Extract the (x, y) coordinate from the center of the cell holding the provided text.  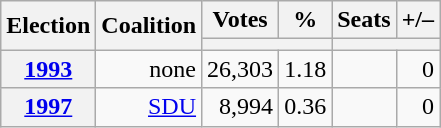
0.36 (306, 107)
1993 (48, 69)
% (306, 20)
Votes (240, 20)
1.18 (306, 69)
SDU (149, 107)
26,303 (240, 69)
Coalition (149, 26)
+/– (418, 20)
8,994 (240, 107)
Election (48, 26)
none (149, 69)
1997 (48, 107)
Seats (364, 20)
